Detect which cell encompasses the target text, then output its (x, y) center coordinate. 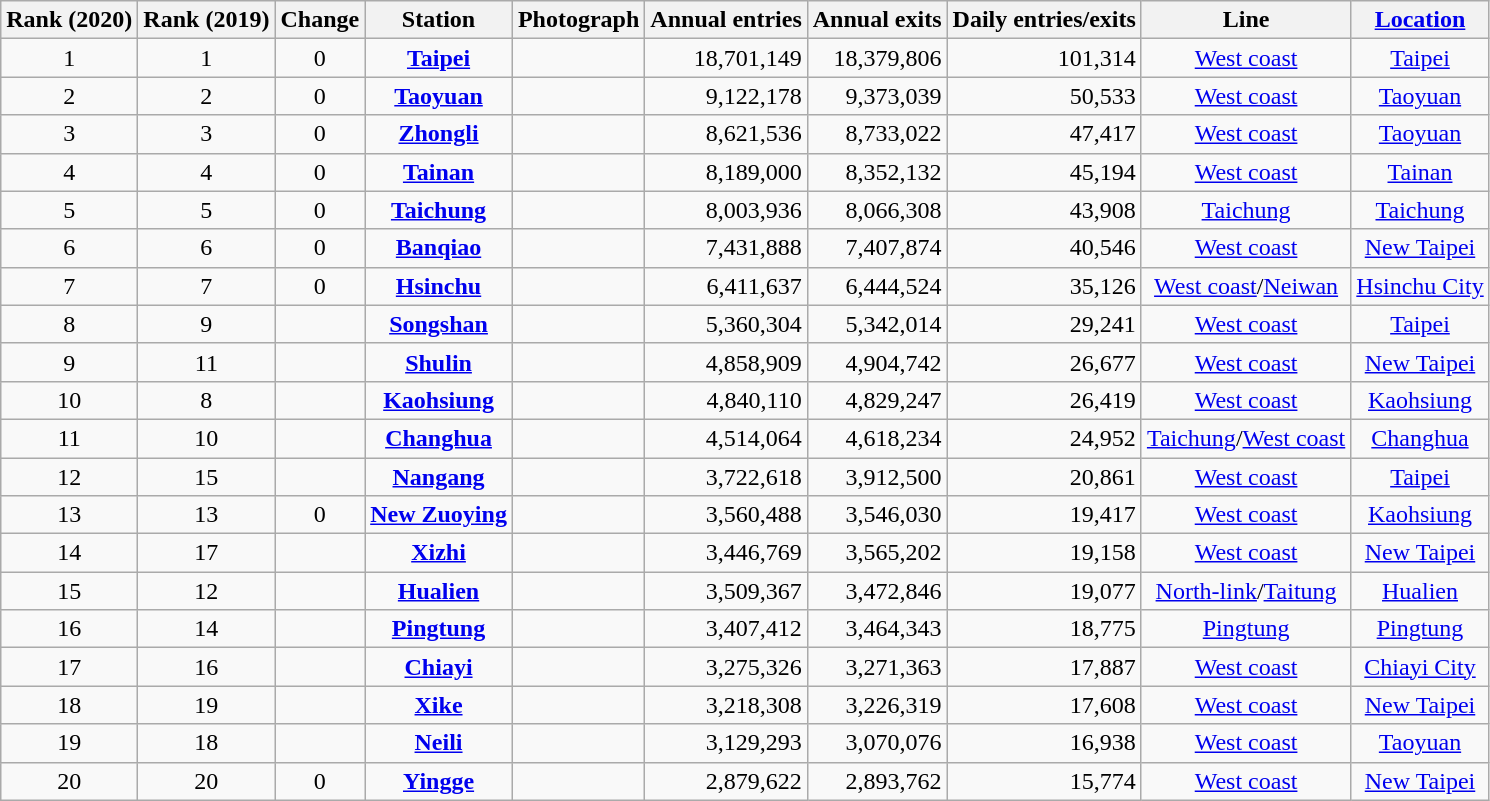
New Zuoying (439, 515)
Rank (2020) (70, 20)
16,938 (1044, 743)
35,126 (1044, 286)
24,952 (1044, 438)
Shulin (439, 362)
Rank (2019) (206, 20)
3,226,319 (877, 705)
Yingge (439, 781)
3,565,202 (877, 553)
6,444,524 (877, 286)
Chiayi City (1420, 667)
19,158 (1044, 553)
2,893,762 (877, 781)
Line (1246, 20)
Nangang (439, 477)
2,879,622 (726, 781)
3,271,363 (877, 667)
7,407,874 (877, 248)
18,379,806 (877, 58)
15,774 (1044, 781)
3,129,293 (726, 743)
50,533 (1044, 96)
18,775 (1044, 629)
19,417 (1044, 515)
5,360,304 (726, 324)
101,314 (1044, 58)
7,431,888 (726, 248)
Xike (439, 705)
3,070,076 (877, 743)
29,241 (1044, 324)
8,003,936 (726, 210)
Hsinchu (439, 286)
3,722,618 (726, 477)
9,122,178 (726, 96)
Banqiao (439, 248)
3,472,846 (877, 591)
3,218,308 (726, 705)
3,912,500 (877, 477)
19,077 (1044, 591)
Taichung/West coast (1246, 438)
Annual entries (726, 20)
8,189,000 (726, 172)
43,908 (1044, 210)
26,419 (1044, 400)
3,446,769 (726, 553)
8,066,308 (877, 210)
5,342,014 (877, 324)
8,621,536 (726, 134)
Zhongli (439, 134)
Songshan (439, 324)
26,677 (1044, 362)
Station (439, 20)
Location (1420, 20)
8,352,132 (877, 172)
4,904,742 (877, 362)
4,514,064 (726, 438)
Annual exits (877, 20)
17,608 (1044, 705)
Photograph (578, 20)
Daily entries/exits (1044, 20)
4,858,909 (726, 362)
3,546,030 (877, 515)
Chiayi (439, 667)
Neili (439, 743)
20,861 (1044, 477)
3,407,412 (726, 629)
North-link/Taitung (1246, 591)
9,373,039 (877, 96)
Xizhi (439, 553)
40,546 (1044, 248)
6,411,637 (726, 286)
3,509,367 (726, 591)
4,829,247 (877, 400)
3,275,326 (726, 667)
3,560,488 (726, 515)
17,887 (1044, 667)
3,464,343 (877, 629)
45,194 (1044, 172)
West coast/Neiwan (1246, 286)
Change (320, 20)
4,618,234 (877, 438)
18,701,149 (726, 58)
4,840,110 (726, 400)
47,417 (1044, 134)
Hsinchu City (1420, 286)
8,733,022 (877, 134)
